Determine the [x, y] coordinate at the center of the cell enclosing the given text.  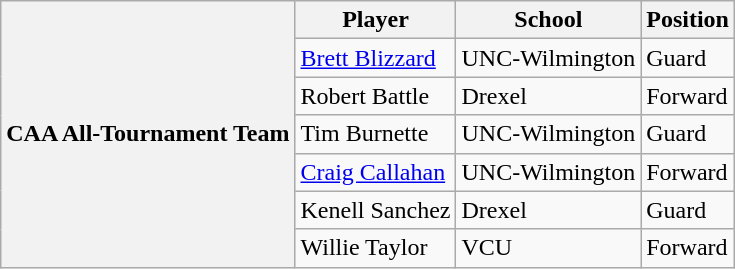
Robert Battle [376, 96]
Position [688, 20]
CAA All-Tournament Team [148, 134]
Craig Callahan [376, 172]
Willie Taylor [376, 248]
Tim Burnette [376, 134]
Kenell Sanchez [376, 210]
VCU [548, 248]
Brett Blizzard [376, 58]
Player [376, 20]
School [548, 20]
